Scan for the cell matching the given text and deliver its [x, y] coordinate at center. 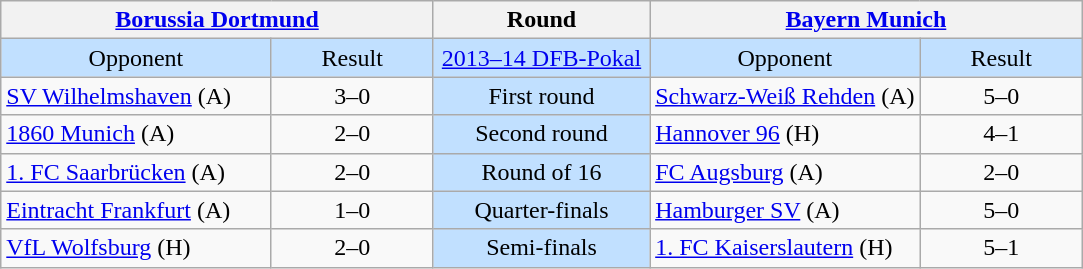
Borussia Dortmund [218, 20]
3–0 [352, 96]
Schwarz-Weiß Rehden (A) [785, 96]
Round [541, 20]
Round of 16 [541, 172]
VfL Wolfsburg (H) [136, 248]
1. FC Kaiserslautern (H) [785, 248]
Bayern Munich [866, 20]
Second round [541, 134]
4–1 [1001, 134]
First round [541, 96]
1. FC Saarbrücken (A) [136, 172]
2013–14 DFB-Pokal [541, 58]
5–1 [1001, 248]
Hamburger SV (A) [785, 210]
Semi-finals [541, 248]
1860 Munich (A) [136, 134]
Hannover 96 (H) [785, 134]
FC Augsburg (A) [785, 172]
Eintracht Frankfurt (A) [136, 210]
SV Wilhelmshaven (A) [136, 96]
1–0 [352, 210]
Quarter-finals [541, 210]
